Return the [x, y] coordinate for the center point of the cell that contains the specified text.  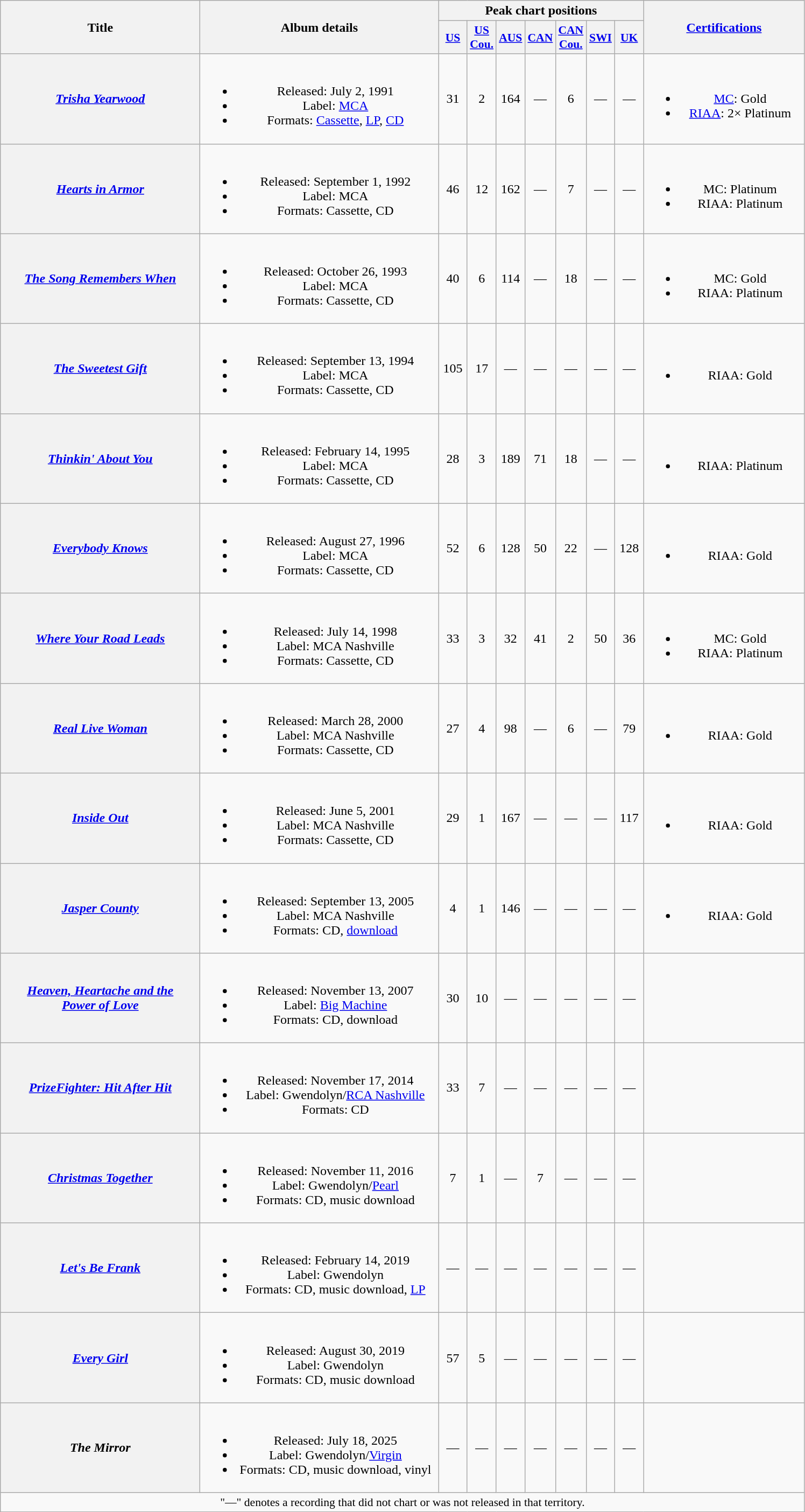
31 [453, 99]
146 [510, 909]
SWI [601, 38]
Jasper County [100, 909]
Hearts in Armor [100, 188]
32 [510, 638]
Released: November 17, 2014Label: Gwendolyn/RCA NashvilleFormats: CD [320, 1088]
Thinkin' About You [100, 459]
The Mirror [100, 1448]
UK [630, 38]
MC: GoldRIAA: 2× Platinum [724, 99]
162 [510, 188]
RIAA: Platinum [724, 459]
189 [510, 459]
US [453, 38]
Released: August 27, 1996Label: MCAFormats: Cassette, CD [320, 548]
22 [570, 548]
Certifications [724, 27]
CANCou. [570, 38]
29 [453, 818]
Released: September 1, 1992Label: MCAFormats: Cassette, CD [320, 188]
Title [100, 27]
MC: PlatinumRIAA: Platinum [724, 188]
46 [453, 188]
10 [482, 998]
5 [482, 1358]
Real Live Woman [100, 728]
AUS [510, 38]
Where Your Road Leads [100, 638]
Peak chart positions [541, 11]
27 [453, 728]
30 [453, 998]
41 [540, 638]
Everybody Knows [100, 548]
105 [453, 368]
Released: February 14, 2019Label: GwendolynFormats: CD, music download, LP [320, 1268]
98 [510, 728]
Album details [320, 27]
Let's Be Frank [100, 1268]
Every Girl [100, 1358]
Heaven, Heartache and thePower of Love [100, 998]
52 [453, 548]
Released: June 5, 2001Label: MCA NashvilleFormats: Cassette, CD [320, 818]
CAN [540, 38]
Christmas Together [100, 1178]
The Sweetest Gift [100, 368]
Trisha Yearwood [100, 99]
Released: August 30, 2019Label: GwendolynFormats: CD, music download [320, 1358]
36 [630, 638]
Released: February 14, 1995Label: MCAFormats: Cassette, CD [320, 459]
114 [510, 279]
40 [453, 279]
28 [453, 459]
Released: November 13, 2007Label: Big MachineFormats: CD, download [320, 998]
Inside Out [100, 818]
57 [453, 1358]
164 [510, 99]
Released: July 18, 2025Label: Gwendolyn/VirginFormats: CD, music download, vinyl [320, 1448]
PrizeFighter: Hit After Hit [100, 1088]
The Song Remembers When [100, 279]
167 [510, 818]
Released: October 26, 1993Label: MCAFormats: Cassette, CD [320, 279]
"—" denotes a recording that did not chart or was not released in that territory. [402, 1502]
17 [482, 368]
71 [540, 459]
12 [482, 188]
79 [630, 728]
Released: November 11, 2016Label: Gwendolyn/PearlFormats: CD, music download [320, 1178]
Released: September 13, 2005Label: MCA NashvilleFormats: CD, download [320, 909]
Released: September 13, 1994Label: MCAFormats: Cassette, CD [320, 368]
Released: March 28, 2000Label: MCA NashvilleFormats: Cassette, CD [320, 728]
USCou. [482, 38]
Released: July 2, 1991Label: MCAFormats: Cassette, LP, CD [320, 99]
Released: July 14, 1998Label: MCA NashvilleFormats: Cassette, CD [320, 638]
117 [630, 818]
